Detect which cell encompasses the target text, then output its [x, y] center coordinate. 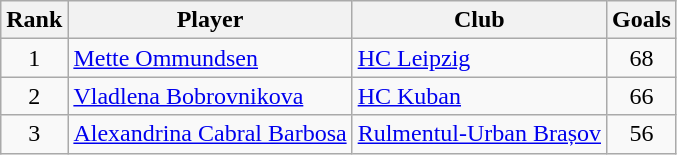
Mette Ommundsen [210, 58]
Club [479, 20]
Goals [642, 20]
68 [642, 58]
HC Kuban [479, 96]
Player [210, 20]
66 [642, 96]
Alexandrina Cabral Barbosa [210, 134]
Rank [34, 20]
Vladlena Bobrovnikova [210, 96]
3 [34, 134]
56 [642, 134]
HC Leipzig [479, 58]
1 [34, 58]
Rulmentul-Urban Brașov [479, 134]
2 [34, 96]
